Detect which cell encompasses the target text, then output its [x, y] center coordinate. 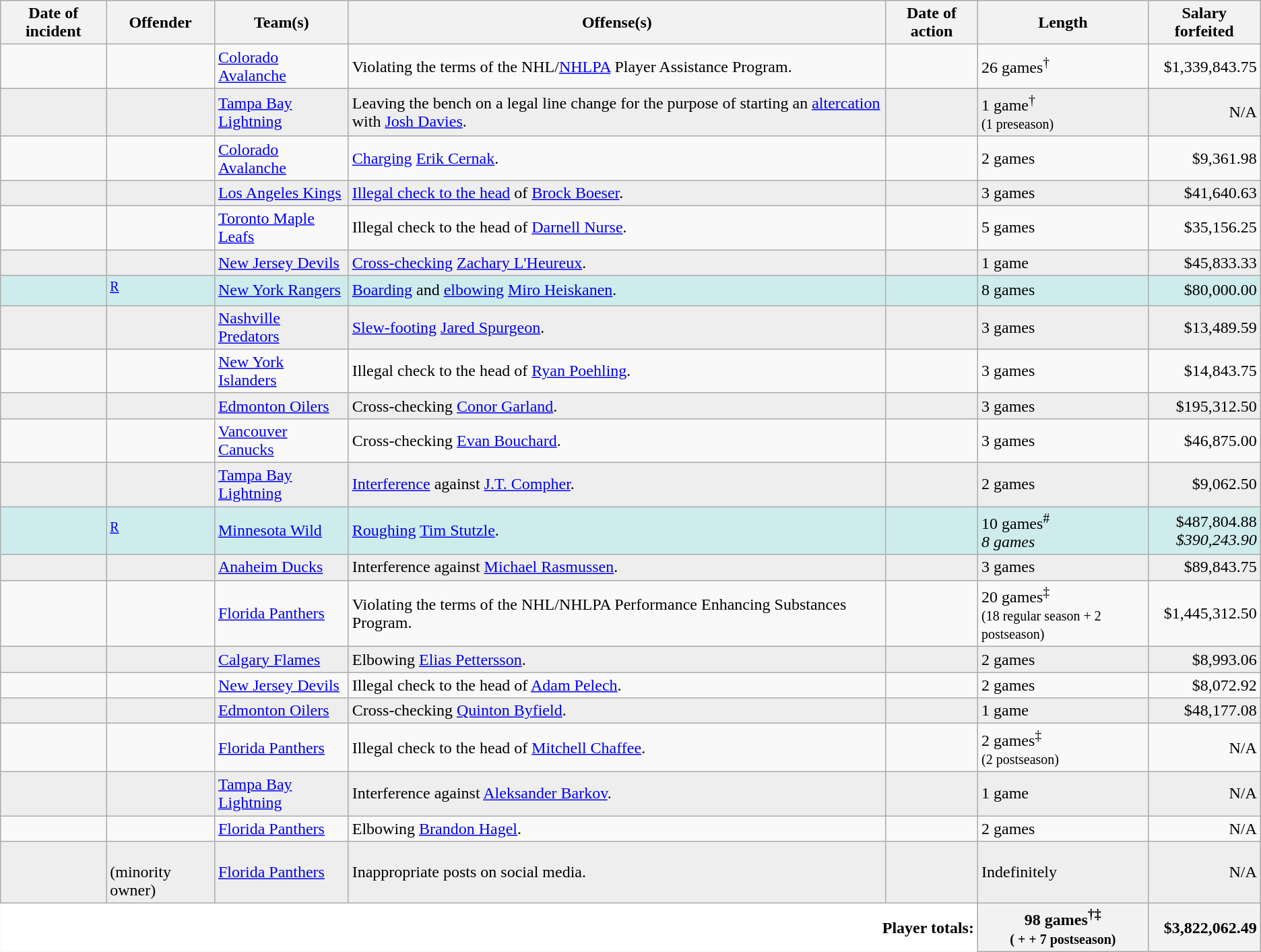
$8,993.06 [1204, 660]
Interference against Michael Rasmussen. [617, 567]
$80,000.00 [1204, 291]
Illegal check to the head of Adam Pelech. [617, 685]
Roughing Tim Stutzle. [617, 531]
Indefinitely [1063, 872]
$9,062.50 [1204, 484]
Vancouver Canucks [282, 441]
Minnesota Wild [282, 531]
Cross-checking Conor Garland. [617, 406]
1 game†(1 preseason) [1063, 113]
$14,843.75 [1204, 371]
Elbowing Brandon Hagel. [617, 829]
Cross-checking Evan Bouchard. [617, 441]
Anaheim Ducks [282, 567]
98 games†‡( + + 7 postseason) [1063, 928]
Length [1063, 23]
Interference against Aleksander Barkov. [617, 794]
Offense(s) [617, 23]
$9,361.98 [1204, 158]
Illegal check to the head of Darnell Nurse. [617, 228]
Nashville Predators [282, 327]
Cross-checking Quinton Byfield. [617, 711]
Elbowing Elias Pettersson. [617, 660]
(minority owner) [160, 872]
10 games#8 games [1063, 531]
Violating the terms of the NHL/NHLPA Player Assistance Program. [617, 66]
Slew-footing Jared Spurgeon. [617, 327]
Date of incident [54, 23]
$195,312.50 [1204, 406]
8 games [1063, 291]
$46,875.00 [1204, 441]
$35,156.25 [1204, 228]
26 games† [1063, 66]
Los Angeles Kings [282, 193]
$45,833.33 [1204, 263]
Inappropriate posts on social media. [617, 872]
$48,177.08 [1204, 711]
Cross-checking Zachary L'Heureux. [617, 263]
Team(s) [282, 23]
5 games [1063, 228]
New York Islanders [282, 371]
Charging Erik Cernak. [617, 158]
$1,445,312.50 [1204, 613]
Illegal check to the head of Brock Boeser. [617, 193]
$89,843.75 [1204, 567]
Toronto Maple Leafs [282, 228]
Salary forfeited [1204, 23]
$41,640.63 [1204, 193]
20 games‡(18 regular season + 2 postseason) [1063, 613]
Date of action [932, 23]
$1,339,843.75 [1204, 66]
2 games‡(2 postseason) [1063, 748]
Player totals: [489, 928]
$487,804.88$390,243.90 [1204, 531]
Calgary Flames [282, 660]
Leaving the bench on a legal line change for the purpose of starting an altercation with Josh Davies. [617, 113]
Illegal check to the head of Mitchell Chaffee. [617, 748]
New York Rangers [282, 291]
$13,489.59 [1204, 327]
$3,822,062.49 [1204, 928]
Violating the terms of the NHL/NHLPA Performance Enhancing Substances Program. [617, 613]
$8,072.92 [1204, 685]
Interference against J.T. Compher. [617, 484]
Illegal check to the head of Ryan Poehling. [617, 371]
Offender [160, 23]
Boarding and elbowing Miro Heiskanen. [617, 291]
